Identify which cell holds the provided text, then report its (x, y) central coordinate. 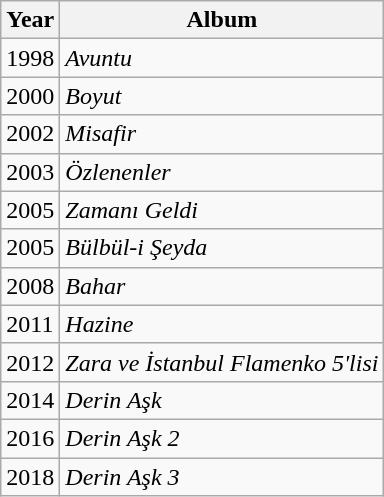
2002 (30, 134)
Derin Aşk (222, 400)
Zara ve İstanbul Flamenko 5'lisi (222, 362)
2016 (30, 438)
Bahar (222, 286)
2014 (30, 400)
2018 (30, 477)
Album (222, 20)
2000 (30, 96)
2011 (30, 324)
1998 (30, 58)
Bülbül-i Şeyda (222, 248)
Misafir (222, 134)
Year (30, 20)
Zamanı Geldi (222, 210)
Avuntu (222, 58)
2003 (30, 172)
2012 (30, 362)
Derin Aşk 3 (222, 477)
Derin Aşk 2 (222, 438)
Hazine (222, 324)
Boyut (222, 96)
2008 (30, 286)
Özlenenler (222, 172)
